Find where the given text appears and provide that cell's center as (x, y) coordinate. 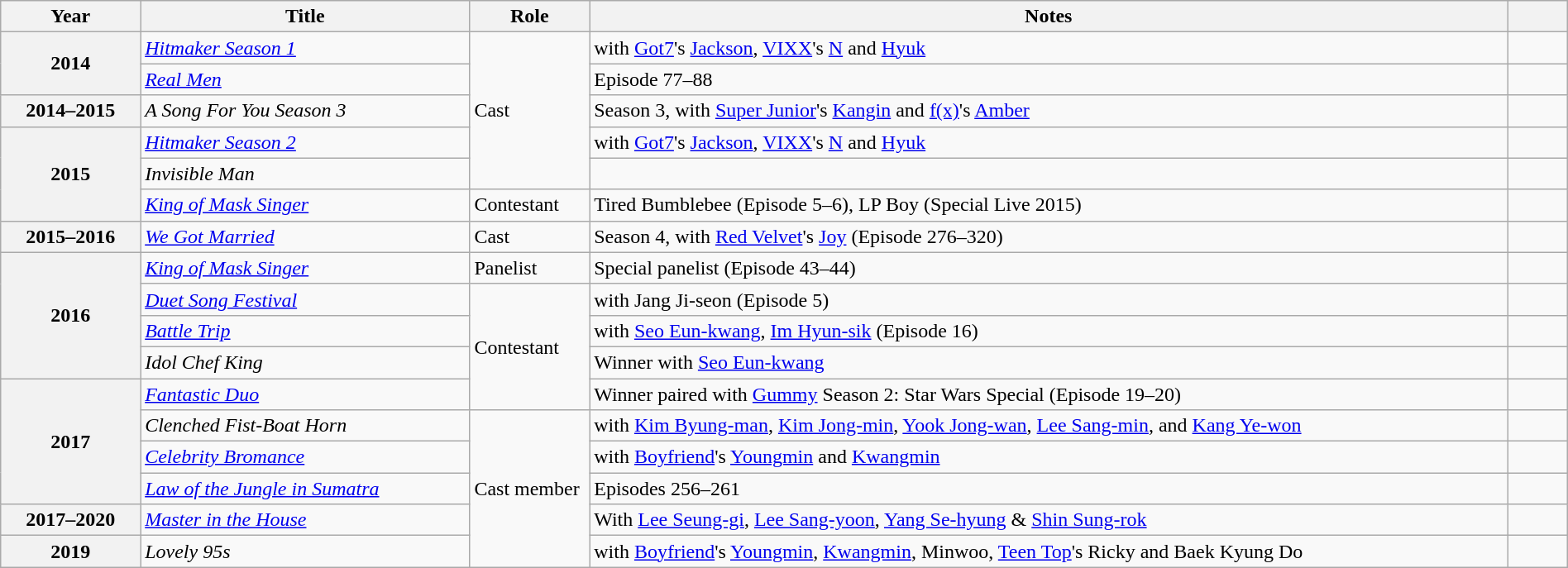
Winner with Seo Eun-kwang (1049, 362)
with Boyfriend's Youngmin and Kwangmin (1049, 457)
Duet Song Festival (305, 299)
Season 4, with Red Velvet's Joy (Episode 276–320) (1049, 236)
2019 (71, 551)
Panelist (529, 268)
Notes (1049, 17)
with Boyfriend's Youngmin, Kwangmin, Minwoo, Teen Top's Ricky and Baek Kyung Do (1049, 551)
2015 (71, 174)
with Jang Ji-seon (Episode 5) (1049, 299)
Winner paired with Gummy Season 2: Star Wars Special (Episode 19–20) (1049, 394)
2017–2020 (71, 520)
Law of the Jungle in Sumatra (305, 489)
Fantastic Duo (305, 394)
Lovely 95s (305, 551)
Year (71, 17)
Idol Chef King (305, 362)
A Song For You Season 3 (305, 111)
Cast member (529, 489)
We Got Married (305, 236)
Master in the House (305, 520)
Invisible Man (305, 174)
Season 3, with Super Junior's Kangin and f(x)'s Amber (1049, 111)
2017 (71, 442)
Hitmaker Season 1 (305, 48)
Hitmaker Season 2 (305, 142)
Title (305, 17)
Role (529, 17)
Celebrity Bromance (305, 457)
Tired Bumblebee (Episode 5–6), LP Boy (Special Live 2015) (1049, 205)
2016 (71, 315)
with Kim Byung-man, Kim Jong-min, Yook Jong-wan, Lee Sang-min, and Kang Ye-won (1049, 426)
Episodes 256–261 (1049, 489)
with Seo Eun-kwang, Im Hyun-sik (Episode 16) (1049, 331)
Clenched Fist-Boat Horn (305, 426)
2015–2016 (71, 236)
Special panelist (Episode 43–44) (1049, 268)
2014 (71, 64)
2014–2015 (71, 111)
Episode 77–88 (1049, 79)
Battle Trip (305, 331)
With Lee Seung-gi, Lee Sang-yoon, Yang Se-hyung & Shin Sung-rok (1049, 520)
Real Men (305, 79)
